Locate the cell with the specified text and output its (x, y) center coordinate. 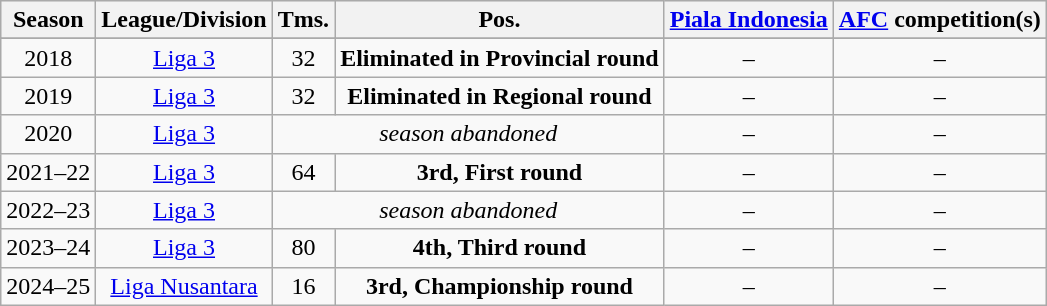
2023–24 (48, 248)
Eliminated in Provincial round (500, 58)
4th, Third round (500, 248)
2021–22 (48, 172)
2020 (48, 134)
Eliminated in Regional round (500, 96)
2022–23 (48, 210)
League/Division (184, 20)
AFC competition(s) (940, 20)
16 (303, 286)
3rd, Championship round (500, 286)
2019 (48, 96)
3rd, First round (500, 172)
Tms. (303, 20)
2024–25 (48, 286)
2018 (48, 58)
Liga Nusantara (184, 286)
Piala Indonesia (748, 20)
80 (303, 248)
64 (303, 172)
Pos. (500, 20)
Season (48, 20)
